Detect which cell encompasses the target text, then output its (x, y) center coordinate. 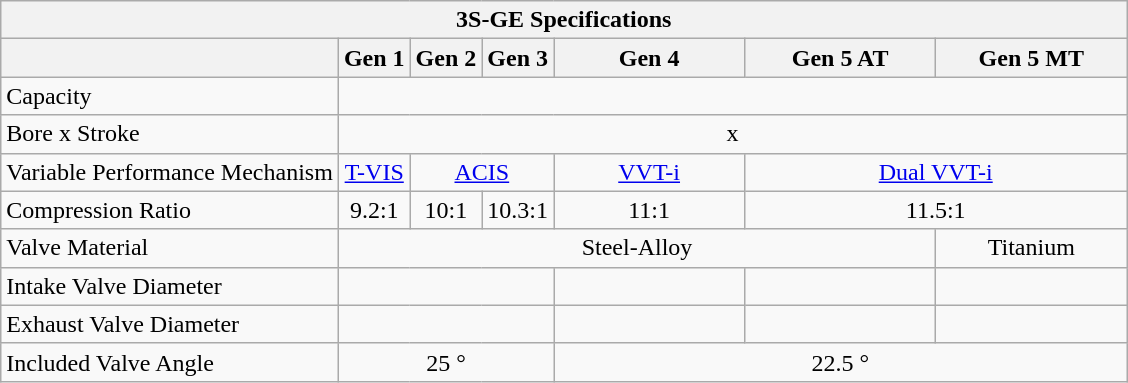
Bore x Stroke (170, 134)
Steel-Alloy (636, 248)
22.5 ° (840, 362)
11:1 (650, 210)
Gen 2 (446, 58)
Dual VVT-i (936, 172)
9.2:1 (374, 210)
25 ° (446, 362)
Included Valve Angle (170, 362)
10.3:1 (518, 210)
Gen 5 AT (840, 58)
T-VIS (374, 172)
Intake Valve Diameter (170, 286)
Titanium (1032, 248)
Exhaust Valve Diameter (170, 324)
11.5:1 (936, 210)
Gen 1 (374, 58)
Variable Performance Mechanism (170, 172)
Gen 5 MT (1032, 58)
Gen 4 (650, 58)
x (732, 134)
ACIS (482, 172)
10:1 (446, 210)
VVT-i (650, 172)
3S-GE Specifications (564, 20)
Compression Ratio (170, 210)
Capacity (170, 96)
Gen 3 (518, 58)
Valve Material (170, 248)
